From the cell containing the given text, extract its center point as [X, Y] coordinate. 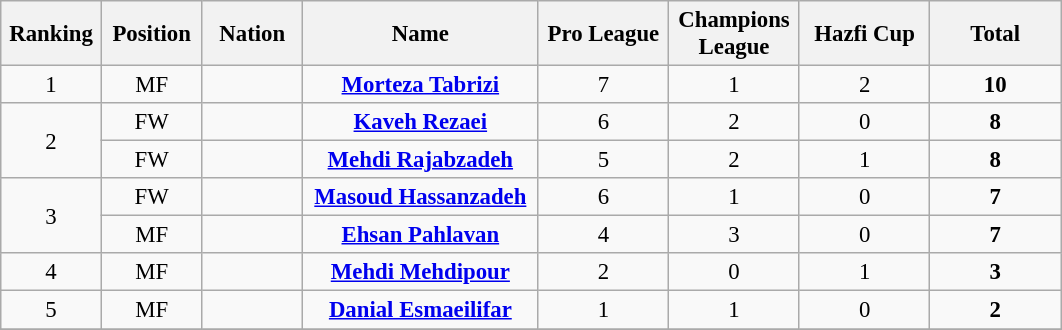
Pro League [604, 34]
Morteza Tabrizi [421, 85]
Hazfi Cup [864, 34]
Masoud Hassanzadeh [421, 197]
Champions League [734, 34]
Name [421, 34]
Nation [252, 34]
Kaveh Rezaei [421, 122]
Mehdi Rajabzadeh [421, 160]
Total [996, 34]
Danial Esmaeilifar [421, 310]
Mehdi Mehdipour [421, 273]
Ranking [52, 34]
10 [996, 85]
Ehsan Pahlavan [421, 235]
Position [152, 34]
